Capture the cell that displays the provided text and extract its [X, Y] central coordinate. 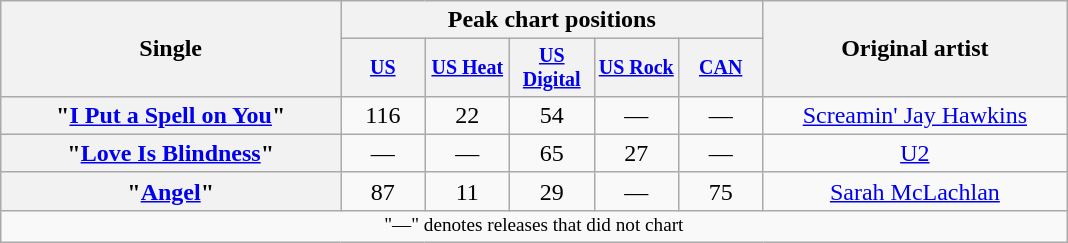
U2 [915, 153]
"Angel" [171, 191]
11 [467, 191]
75 [720, 191]
"Love Is Blindness" [171, 153]
87 [383, 191]
US Digital [552, 68]
Original artist [915, 49]
65 [552, 153]
Peak chart positions [552, 20]
Screamin' Jay Hawkins [915, 115]
Sarah McLachlan [915, 191]
US Rock [636, 68]
27 [636, 153]
US [383, 68]
54 [552, 115]
Single [171, 49]
29 [552, 191]
CAN [720, 68]
US Heat [467, 68]
22 [467, 115]
"I Put a Spell on You" [171, 115]
116 [383, 115]
"—" denotes releases that did not chart [534, 226]
